Locate the cell with the specified text and output its (X, Y) center coordinate. 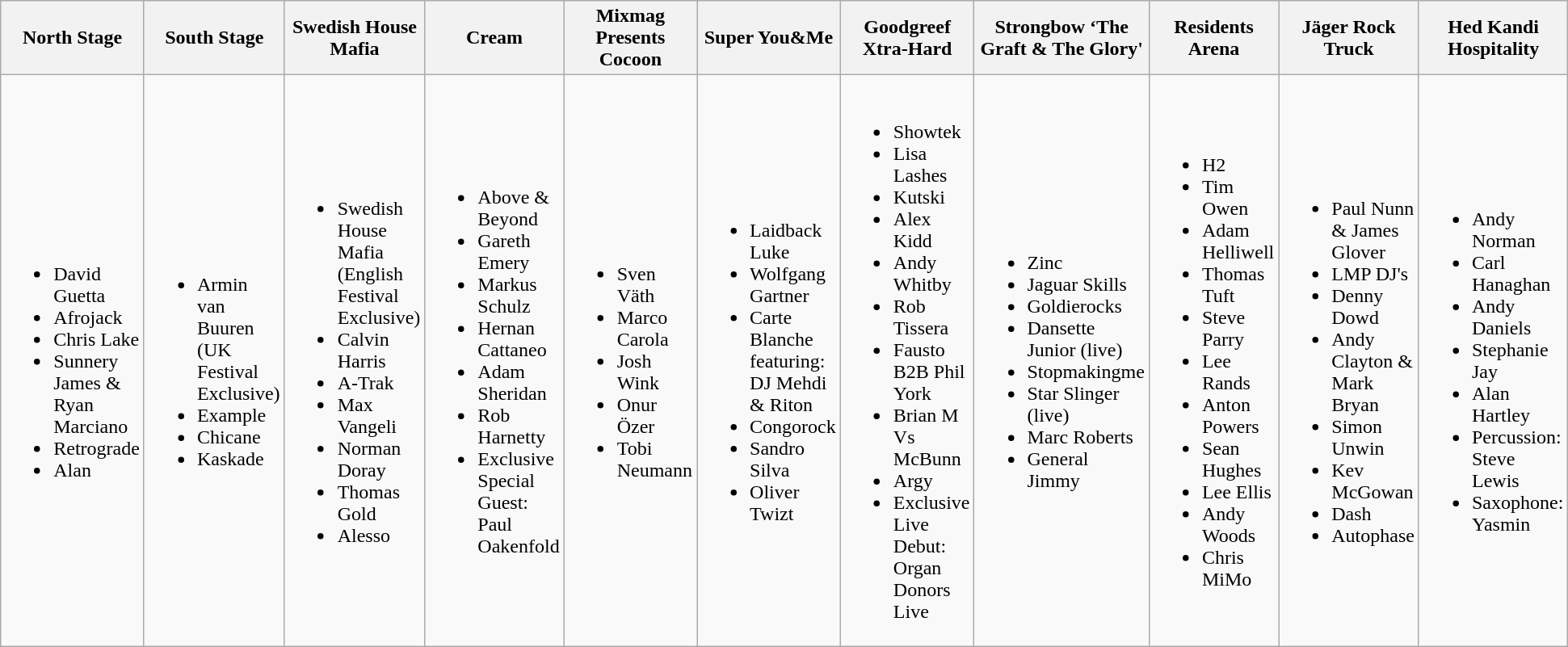
Strongbow ‘The Graft & The Glory' (1061, 38)
South Stage (214, 38)
Cream (494, 38)
Armin van Buuren (UK Festival Exclusive)ExampleChicaneKaskade (214, 360)
Jäger Rock Truck (1349, 38)
Goodgreef Xtra-Hard (907, 38)
Laidback LukeWolfgang GartnerCarte Blanche featuring: DJ Mehdi & RitonCongorockSandro SilvaOliver Twizt (769, 360)
Hed Kandi Hospitality (1493, 38)
Andy NormanCarl HanaghanAndy DanielsStephanie JayAlan HartleyPercussion: Steve LewisSaxophone: Yasmin (1493, 360)
North Stage (73, 38)
H2Tim OwenAdam HelliwellThomas TuftSteve ParryLee RandsAnton PowersSean HughesLee EllisAndy WoodsChris MiMo (1213, 360)
Super You&Me (769, 38)
Mixmag Presents Cocoon (630, 38)
Swedish House Mafia (English Festival Exclusive)Calvin HarrisA-TrakMax VangeliNorman DorayThomas GoldAlesso (355, 360)
ShowtekLisa LashesKutskiAlex KiddAndy WhitbyRob TisseraFausto B2B Phil YorkBrian M Vs McBunnArgyExclusive Live Debut: Organ Donors Live (907, 360)
Sven VäthMarco CarolaJosh WinkOnur ÖzerTobi Neumann (630, 360)
ZincJaguar SkillsGoldierocksDansette Junior (live)StopmakingmeStar Slinger (live)Marc RobertsGeneral Jimmy (1061, 360)
Above & BeyondGareth EmeryMarkus SchulzHernan CattaneoAdam SheridanRob HarnettyExclusive Special Guest: Paul Oakenfold (494, 360)
Residents Arena (1213, 38)
Paul Nunn & James GloverLMP DJ'sDenny DowdAndy Clayton & Mark BryanSimon UnwinKev McGowanDashAutophase (1349, 360)
Swedish House Mafia (355, 38)
David GuettaAfrojackChris LakeSunnery James & Ryan MarcianoRetrogradeAlan (73, 360)
